Search for the cell housing the specified text and yield its (x, y) center coordinate. 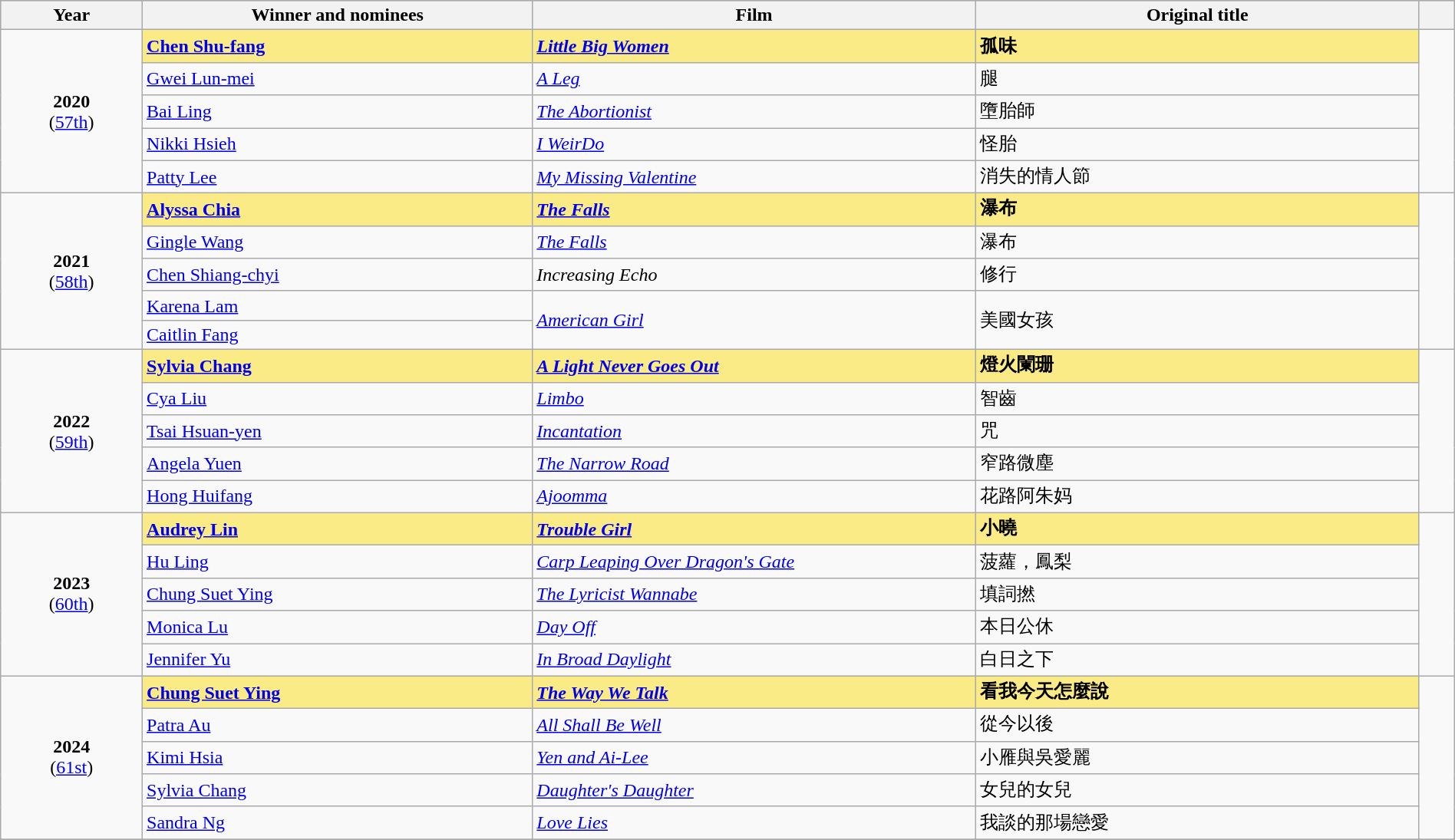
The Way We Talk (754, 692)
2023(60th) (72, 594)
看我今天怎麼說 (1197, 692)
Chen Shiang-chyi (338, 275)
消失的情人節 (1197, 176)
小曉 (1197, 529)
Audrey Lin (338, 529)
修行 (1197, 275)
咒 (1197, 431)
從今以後 (1197, 726)
菠蘿，鳳梨 (1197, 562)
Daughter's Daughter (754, 790)
墮胎師 (1197, 112)
Patty Lee (338, 176)
Sandra Ng (338, 822)
Gwei Lun-mei (338, 78)
Caitlin Fang (338, 334)
Bai Ling (338, 112)
小雁與吳愛麗 (1197, 758)
Gingle Wang (338, 242)
腿 (1197, 78)
Film (754, 15)
Love Lies (754, 822)
Original title (1197, 15)
2022(59th) (72, 431)
本日公休 (1197, 628)
怪胎 (1197, 144)
I WeirDo (754, 144)
Carp Leaping Over Dragon's Gate (754, 562)
Hong Huifang (338, 497)
我談的那場戀愛 (1197, 822)
Alyssa Chia (338, 210)
燈火闌珊 (1197, 365)
2024(61st) (72, 758)
Hu Ling (338, 562)
女兒的女兒 (1197, 790)
Trouble Girl (754, 529)
Kimi Hsia (338, 758)
Yen and Ai-Lee (754, 758)
Patra Au (338, 726)
Angela Yuen (338, 463)
Monica Lu (338, 628)
Cya Liu (338, 399)
Nikki Hsieh (338, 144)
美國女孩 (1197, 320)
Ajoomma (754, 497)
Incantation (754, 431)
2020(57th) (72, 112)
American Girl (754, 320)
孤味 (1197, 46)
窄路微塵 (1197, 463)
The Abortionist (754, 112)
All Shall Be Well (754, 726)
Year (72, 15)
In Broad Daylight (754, 660)
Tsai Hsuan-yen (338, 431)
My Missing Valentine (754, 176)
Chen Shu-fang (338, 46)
Day Off (754, 628)
花路阿朱妈 (1197, 497)
A Light Never Goes Out (754, 365)
智齒 (1197, 399)
Karena Lam (338, 305)
白日之下 (1197, 660)
Limbo (754, 399)
The Lyricist Wannabe (754, 594)
填詞撚 (1197, 594)
Little Big Women (754, 46)
2021(58th) (72, 272)
A Leg (754, 78)
Jennifer Yu (338, 660)
Winner and nominees (338, 15)
Increasing Echo (754, 275)
The Narrow Road (754, 463)
